Output the [x, y] coordinate of the center of the cell containing the given text.  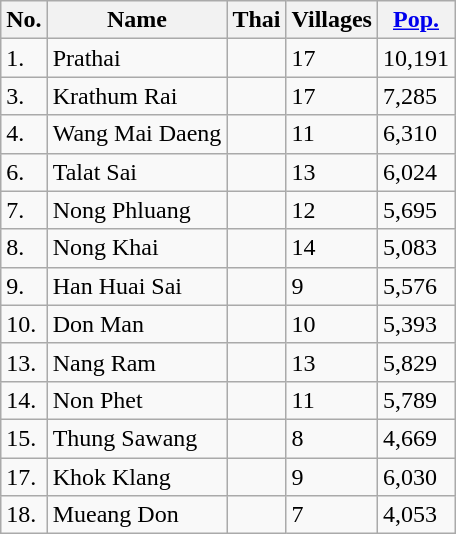
9. [24, 286]
18. [24, 515]
5,393 [416, 324]
Name [137, 20]
5,576 [416, 286]
7,285 [416, 96]
Non Phet [137, 400]
Wang Mai Daeng [137, 134]
4. [24, 134]
13. [24, 362]
6,024 [416, 172]
5,083 [416, 248]
Nang Ram [137, 362]
6. [24, 172]
14 [332, 248]
10,191 [416, 58]
5,695 [416, 210]
Krathum Rai [137, 96]
Talat Sai [137, 172]
1. [24, 58]
7 [332, 515]
3. [24, 96]
4,669 [416, 438]
5,789 [416, 400]
5,829 [416, 362]
Villages [332, 20]
Khok Klang [137, 477]
Nong Phluang [137, 210]
Han Huai Sai [137, 286]
6,310 [416, 134]
10. [24, 324]
Prathai [137, 58]
Pop. [416, 20]
12 [332, 210]
15. [24, 438]
6,030 [416, 477]
Don Man [137, 324]
7. [24, 210]
Thai [256, 20]
8 [332, 438]
10 [332, 324]
4,053 [416, 515]
17. [24, 477]
Thung Sawang [137, 438]
8. [24, 248]
No. [24, 20]
Nong Khai [137, 248]
Mueang Don [137, 515]
14. [24, 400]
